Return [x, y] of the center of cell containing provided text 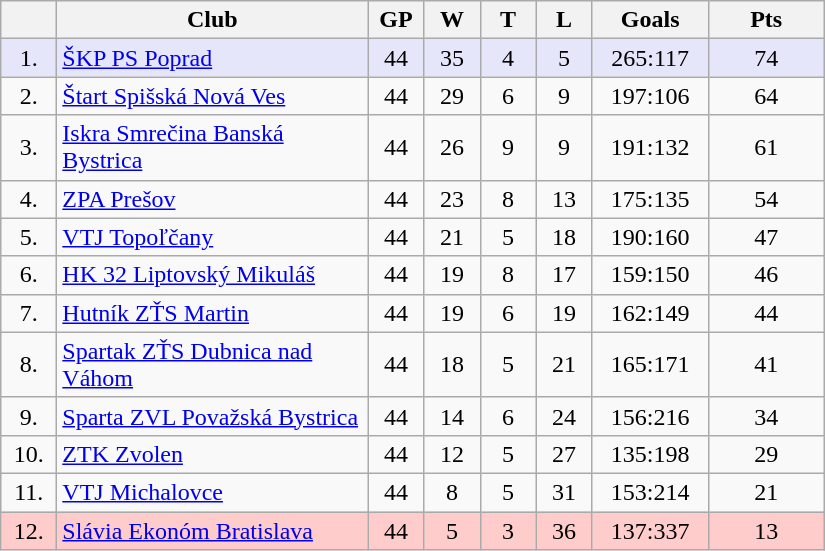
HK 32 Liptovský Mikuláš [212, 275]
165:171 [650, 364]
1. [29, 58]
7. [29, 313]
Club [212, 20]
Sparta ZVL Považská Bystrica [212, 416]
3. [29, 148]
159:150 [650, 275]
54 [766, 199]
34 [766, 416]
T [508, 20]
46 [766, 275]
162:149 [650, 313]
Iskra Smrečina Banská Bystrica [212, 148]
Slávia Ekonóm Bratislava [212, 531]
ZTK Zvolen [212, 454]
36 [564, 531]
Štart Spišská Nová Ves [212, 96]
L [564, 20]
14 [452, 416]
4 [508, 58]
5. [29, 237]
191:132 [650, 148]
26 [452, 148]
Spartak ZŤS Dubnica nad Váhom [212, 364]
74 [766, 58]
Pts [766, 20]
W [452, 20]
VTJ Michalovce [212, 492]
2. [29, 96]
24 [564, 416]
64 [766, 96]
ŠKP PS Poprad [212, 58]
11. [29, 492]
9. [29, 416]
47 [766, 237]
41 [766, 364]
156:216 [650, 416]
61 [766, 148]
27 [564, 454]
35 [452, 58]
153:214 [650, 492]
12 [452, 454]
23 [452, 199]
265:117 [650, 58]
Goals [650, 20]
175:135 [650, 199]
190:160 [650, 237]
197:106 [650, 96]
VTJ Topoľčany [212, 237]
17 [564, 275]
10. [29, 454]
12. [29, 531]
31 [564, 492]
135:198 [650, 454]
4. [29, 199]
6. [29, 275]
GP [396, 20]
137:337 [650, 531]
8. [29, 364]
3 [508, 531]
Hutník ZŤS Martin [212, 313]
ZPA Prešov [212, 199]
